Output the (X, Y) coordinate of the center of the cell containing the given text.  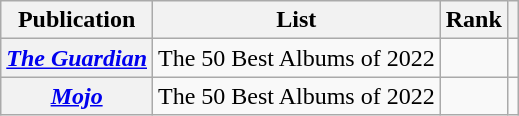
Publication (77, 20)
The Guardian (77, 58)
Mojo (77, 96)
List (297, 20)
Rank (474, 20)
